Provide the (X, Y) coordinate of the cell's center where the given text is located.  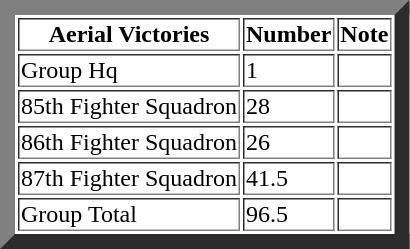
85th Fighter Squadron (129, 106)
Group Total (129, 214)
26 (288, 142)
Note (364, 34)
28 (288, 106)
41.5 (288, 178)
96.5 (288, 214)
1 (288, 70)
Group Hq (129, 70)
86th Fighter Squadron (129, 142)
Aerial Victories (129, 34)
87th Fighter Squadron (129, 178)
Number (288, 34)
